Pinpoint the cell where the given text exists, returning its [X, Y] midpoint coordinate. 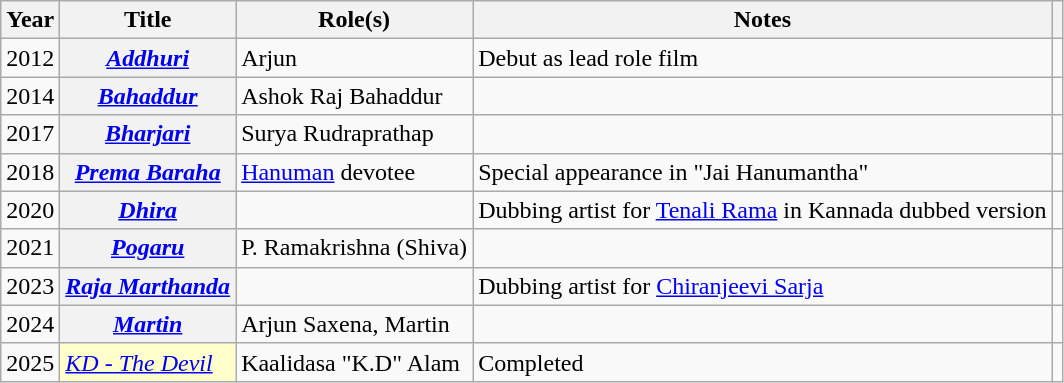
Dhira [148, 210]
Prema Baraha [148, 172]
Dubbing artist for Tenali Rama in Kannada dubbed version [762, 210]
2020 [30, 210]
2018 [30, 172]
Addhuri [148, 58]
Role(s) [354, 20]
2017 [30, 134]
P. Ramakrishna (Shiva) [354, 248]
Ashok Raj Bahaddur [354, 96]
Raja Marthanda [148, 286]
Year [30, 20]
Completed [762, 362]
2012 [30, 58]
Notes [762, 20]
Pogaru [148, 248]
2024 [30, 324]
Kaalidasa "K.D" Alam [354, 362]
Dubbing artist for Chiranjeevi Sarja [762, 286]
Bharjari [148, 134]
2021 [30, 248]
Arjun [354, 58]
2023 [30, 286]
Hanuman devotee [354, 172]
Title [148, 20]
Martin [148, 324]
2014 [30, 96]
Debut as lead role film [762, 58]
Arjun Saxena, Martin [354, 324]
2025 [30, 362]
Bahaddur [148, 96]
KD - The Devil [148, 362]
Surya Rudraprathap [354, 134]
Special appearance in "Jai Hanumantha" [762, 172]
